Scan for the cell matching the given text and deliver its [x, y] coordinate at center. 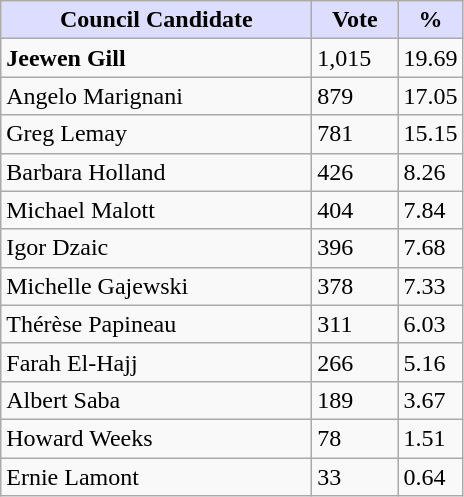
Greg Lemay [156, 134]
78 [355, 438]
15.15 [430, 134]
5.16 [430, 362]
1.51 [430, 438]
Howard Weeks [156, 438]
426 [355, 172]
189 [355, 400]
7.33 [430, 286]
0.64 [430, 477]
Vote [355, 20]
8.26 [430, 172]
879 [355, 96]
Albert Saba [156, 400]
Michelle Gajewski [156, 286]
781 [355, 134]
Farah El-Hajj [156, 362]
33 [355, 477]
Michael Malott [156, 210]
19.69 [430, 58]
Thérèse Papineau [156, 324]
Council Candidate [156, 20]
311 [355, 324]
404 [355, 210]
Angelo Marignani [156, 96]
Jeewen Gill [156, 58]
17.05 [430, 96]
7.68 [430, 248]
6.03 [430, 324]
Igor Dzaic [156, 248]
Barbara Holland [156, 172]
% [430, 20]
266 [355, 362]
1,015 [355, 58]
396 [355, 248]
3.67 [430, 400]
Ernie Lamont [156, 477]
378 [355, 286]
7.84 [430, 210]
